From the cell containing the given text, extract its center point as (X, Y) coordinate. 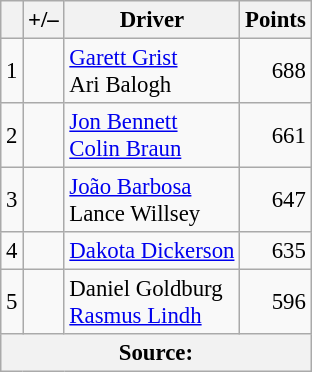
596 (276, 302)
João Barbosa Lance Willsey (152, 200)
661 (276, 136)
4 (12, 251)
3 (12, 200)
Driver (152, 20)
Points (276, 20)
635 (276, 251)
647 (276, 200)
2 (12, 136)
Garett Grist Ari Balogh (152, 72)
+/– (44, 20)
Dakota Dickerson (152, 251)
688 (276, 72)
Source: (156, 353)
1 (12, 72)
Jon Bennett Colin Braun (152, 136)
Daniel Goldburg Rasmus Lindh (152, 302)
5 (12, 302)
